Output the (X, Y) coordinate of the center of the cell containing the given text.  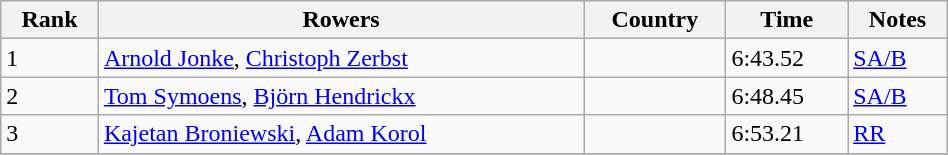
Notes (898, 20)
6:48.45 (787, 96)
RR (898, 134)
Tom Symoens, Björn Hendrickx (340, 96)
Time (787, 20)
3 (50, 134)
Kajetan Broniewski, Adam Korol (340, 134)
Rank (50, 20)
1 (50, 58)
6:43.52 (787, 58)
2 (50, 96)
Arnold Jonke, Christoph Zerbst (340, 58)
Country (655, 20)
Rowers (340, 20)
6:53.21 (787, 134)
